Pinpoint the cell where the given text exists, returning its (X, Y) midpoint coordinate. 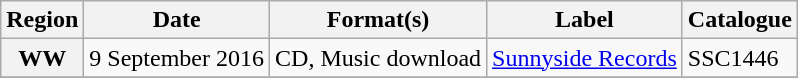
Label (585, 20)
WW (42, 58)
SSC1446 (740, 58)
9 September 2016 (177, 58)
Region (42, 20)
Format(s) (378, 20)
Sunnyside Records (585, 58)
CD, Music download (378, 58)
Date (177, 20)
Catalogue (740, 20)
